Return [x, y] of the center of cell containing provided text 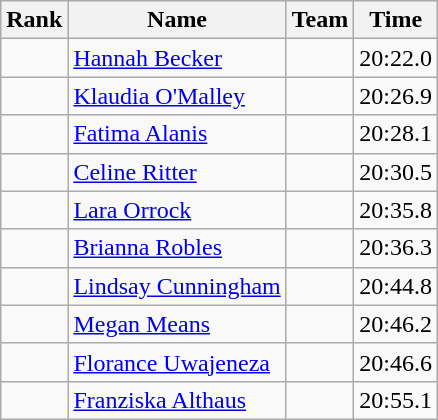
Lara Orrock [177, 210]
Celine Ritter [177, 172]
Hannah Becker [177, 58]
20:30.5 [396, 172]
Brianna Robles [177, 248]
20:35.8 [396, 210]
Lindsay Cunningham [177, 286]
20:55.1 [396, 400]
Team [320, 20]
20:44.8 [396, 286]
20:26.9 [396, 96]
Florance Uwajeneza [177, 362]
Fatima Alanis [177, 134]
20:46.6 [396, 362]
20:36.3 [396, 248]
Rank [34, 20]
20:46.2 [396, 324]
20:28.1 [396, 134]
Name [177, 20]
Franziska Althaus [177, 400]
Megan Means [177, 324]
Time [396, 20]
20:22.0 [396, 58]
Klaudia O'Malley [177, 96]
